Determine the [x, y] coordinate at the center of the cell enclosing the given text.  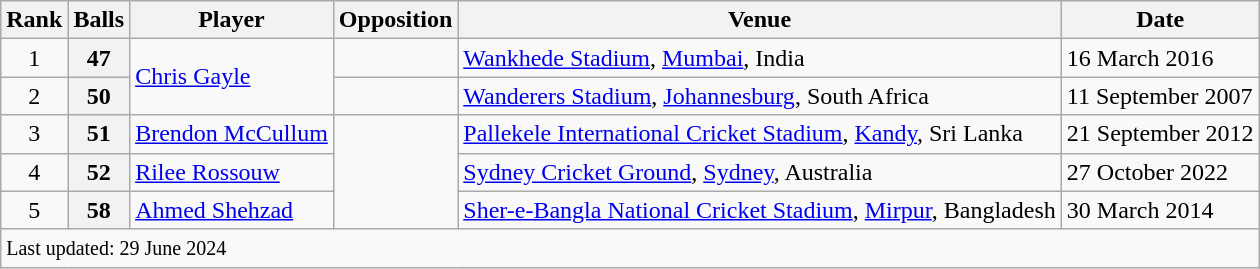
30 March 2014 [1160, 210]
11 September 2007 [1160, 96]
5 [34, 210]
58 [99, 210]
16 March 2016 [1160, 58]
Last updated: 29 June 2024 [630, 248]
Brendon McCullum [232, 134]
27 October 2022 [1160, 172]
Rilee Rossouw [232, 172]
Opposition [395, 20]
2 [34, 96]
Wankhede Stadium, Mumbai, India [760, 58]
Wanderers Stadium, Johannesburg, South Africa [760, 96]
4 [34, 172]
Rank [34, 20]
52 [99, 172]
1 [34, 58]
Balls [99, 20]
Chris Gayle [232, 77]
Sydney Cricket Ground, Sydney, Australia [760, 172]
47 [99, 58]
Player [232, 20]
Ahmed Shehzad [232, 210]
Date [1160, 20]
Sher-e-Bangla National Cricket Stadium, Mirpur, Bangladesh [760, 210]
51 [99, 134]
50 [99, 96]
3 [34, 134]
Pallekele International Cricket Stadium, Kandy, Sri Lanka [760, 134]
21 September 2012 [1160, 134]
Venue [760, 20]
